Locate the cell with the specified text and output its (X, Y) center coordinate. 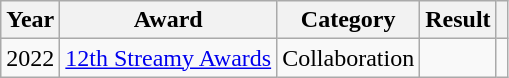
Result (458, 20)
Award (168, 20)
Collaboration (348, 58)
12th Streamy Awards (168, 58)
Category (348, 20)
Year (30, 20)
2022 (30, 58)
